Output the [X, Y] coordinate of the center of the cell containing the given text.  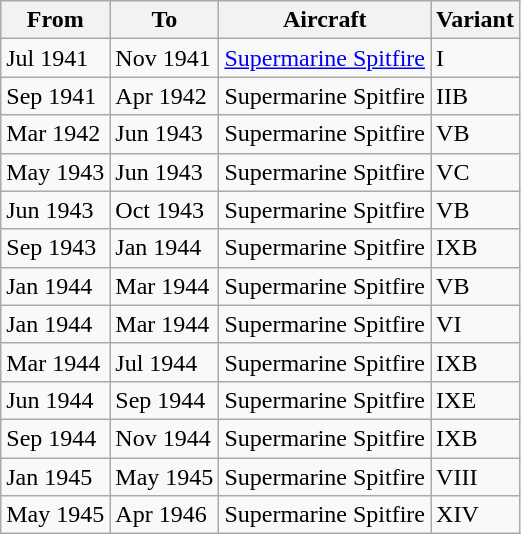
Nov 1944 [164, 438]
Sep 1941 [56, 96]
To [164, 20]
Apr 1942 [164, 96]
Jul 1944 [164, 362]
Nov 1941 [164, 58]
I [476, 58]
Aircraft [325, 20]
Variant [476, 20]
Jan 1945 [56, 477]
VC [476, 172]
IIB [476, 96]
May 1943 [56, 172]
IXE [476, 400]
From [56, 20]
VIII [476, 477]
Sep 1943 [56, 248]
VI [476, 324]
Mar 1942 [56, 134]
Oct 1943 [164, 210]
Jun 1944 [56, 400]
Apr 1946 [164, 515]
Jul 1941 [56, 58]
XIV [476, 515]
